Output the [x, y] coordinate of the center of the cell containing the given text.  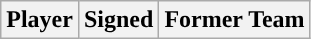
Former Team [234, 20]
Signed [118, 20]
Player [40, 20]
